Find where the given text appears and provide that cell's center as (X, Y) coordinate. 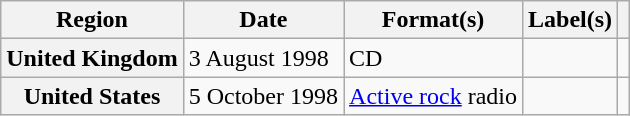
Format(s) (434, 20)
CD (434, 58)
Date (263, 20)
Active rock radio (434, 96)
Region (92, 20)
United States (92, 96)
5 October 1998 (263, 96)
3 August 1998 (263, 58)
United Kingdom (92, 58)
Label(s) (570, 20)
